For the text-containing cell, return its midpoint in (x, y) coordinate format. 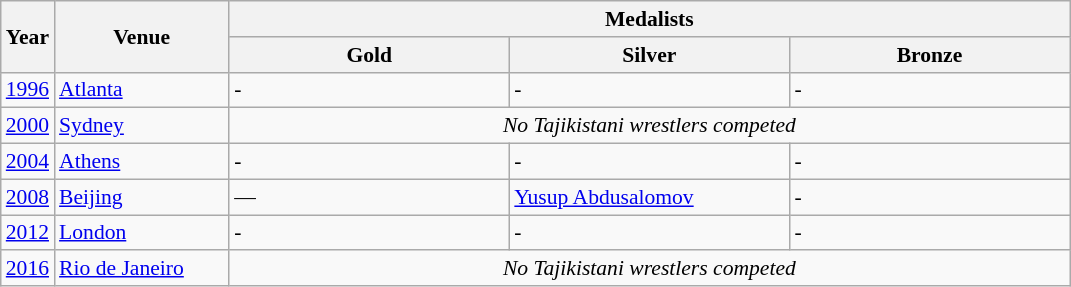
Atlanta (142, 90)
Medalists (649, 19)
2004 (28, 162)
Gold (369, 55)
1996 (28, 90)
Athens (142, 162)
2016 (28, 269)
— (369, 197)
2012 (28, 233)
2008 (28, 197)
London (142, 233)
Venue (142, 36)
Sydney (142, 126)
Silver (649, 55)
Bronze (929, 55)
Rio de Janeiro (142, 269)
2000 (28, 126)
Yusup Abdusalomov (649, 197)
Beijing (142, 197)
Year (28, 36)
